For the text-containing cell, return its midpoint in (X, Y) coordinate format. 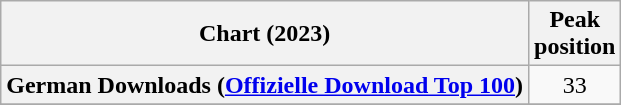
Peakposition (575, 34)
German Downloads (Offizielle Download Top 100) (265, 85)
33 (575, 85)
Chart (2023) (265, 34)
